Determine the [X, Y] coordinate at the center of the cell enclosing the given text.  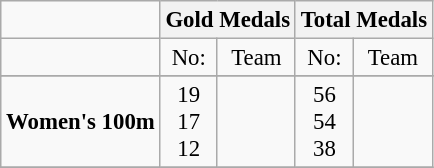
Total Medals [364, 20]
Gold Medals [228, 20]
19 17 12 [188, 122]
Women's 100m [80, 122]
56 54 38 [324, 122]
